Extract the [x, y] coordinate from the center of the cell holding the provided text.  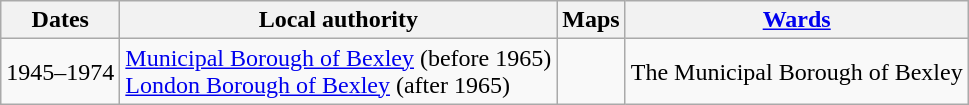
Local authority [338, 20]
Municipal Borough of Bexley (before 1965)London Borough of Bexley (after 1965) [338, 72]
Dates [60, 20]
Maps [591, 20]
The Municipal Borough of Bexley [796, 72]
Wards [796, 20]
1945–1974 [60, 72]
